Determine the [x, y] coordinate at the center of the cell enclosing the given text.  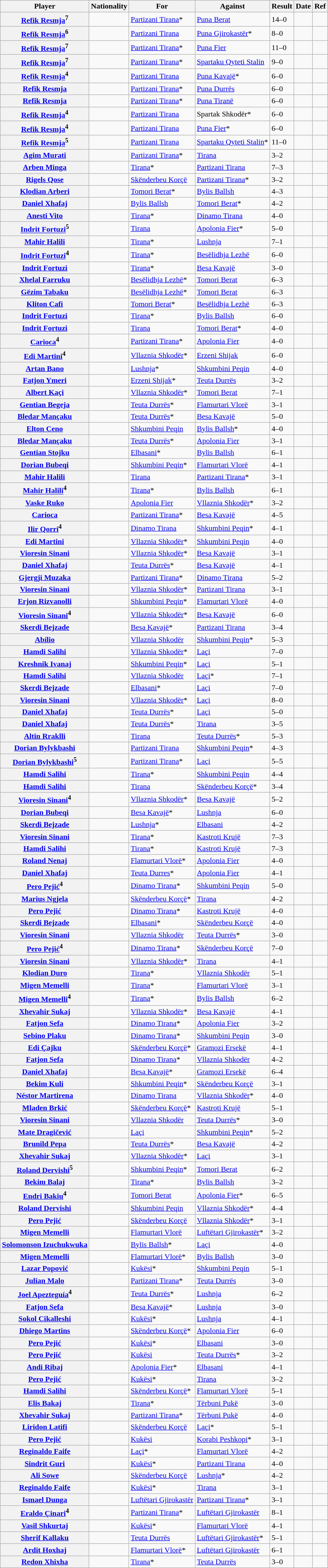
Carioca4 [45, 341]
Brunild Pepa [45, 1144]
Vaske Ruko [45, 503]
Nationality [109, 6]
Mate Dragičević [45, 1132]
Puna Gjirokastër* [232, 34]
Ismael Dunga [45, 1500]
Puna Kavajë* [232, 76]
Albert Kaçi [45, 393]
Sokol Cikalleshi [45, 1319]
Elis Bakaj [45, 1403]
Edi Çajku [45, 1048]
Sindrit Guri [45, 1463]
Indrit Fortuzi5 [45, 229]
Refik Resmja6 [45, 34]
Kreshnik Ivanaj [45, 664]
Gjergji Muzaka [45, 577]
Roland Dervishi [45, 1208]
Ilir Qorri4 [45, 528]
Anesti Vito [45, 216]
Erzeni Shijak* [162, 380]
Agim Murati [45, 155]
Rigels Qose [45, 179]
Solomonson Izuchukwuka [45, 1244]
Dorian Bylykbashi5 [45, 761]
Puna Berat [232, 20]
Marius Ngjela [45, 899]
Mahir Halili4 [45, 490]
8–1 [282, 1513]
Ref [320, 6]
Spartaku Qyteti Stalin* [232, 142]
Ardit Hoxhaj [45, 1550]
4–5 [282, 515]
Puna Durrës [232, 89]
5–5 [282, 761]
Néstor Martirena [45, 1096]
Result [282, 6]
Teuta Durres* [162, 872]
Klodian Duro [45, 973]
Fatjon Ymeri [45, 380]
Puna Fier* [232, 128]
Mladen Brkić [45, 1108]
6–4 [282, 1072]
Abílio [45, 639]
Lazar Popović [45, 1269]
Korabi Peshkopi* [232, 1439]
Altin Rraklli [45, 736]
Artan Bano [45, 368]
Kliton Cafi [45, 304]
14–0 [282, 20]
Sebino Plaku [45, 1036]
Liridon Latifi [45, 1427]
Roland Nenaj [45, 860]
Date [303, 6]
Arben Minga [45, 167]
Ali Sowe [45, 1475]
Spartaku Qyteti Stalin [232, 61]
Erjon Rizvanolli [45, 601]
Gëzim Tabaku [45, 292]
6–5 [282, 1195]
Edi Martini [45, 541]
Indrit Fortuzi4 [45, 255]
Dorian Bylykbashi [45, 748]
Spartak Shkodër* [232, 114]
Puna Fier [232, 47]
Julian Malo [45, 1281]
Roland Dervishi5 [45, 1169]
Sherif Kallaku [45, 1538]
Joel Apezteguía4 [45, 1294]
Gentian Begeja [45, 405]
Dhiego Martins [45, 1331]
Bekim Kuli [45, 1084]
9–0 [282, 61]
For [162, 6]
Xhelal Farruku [45, 280]
Refik Resmja5 [45, 142]
Carioca [45, 515]
Puna Tiranë [232, 101]
Erzeni Shijak [232, 355]
Against [232, 6]
Andi Ribaj [45, 1367]
Edi Martini4 [45, 355]
Redon Xhixha [45, 1562]
Player [45, 6]
Vasil Shkurtaj [45, 1526]
Endri Bakiu4 [45, 1195]
Migen Memelli4 [45, 998]
Bekim Balaj [45, 1182]
Elton Ceno [45, 429]
Klodian Arberi [45, 192]
Eraldo Çinari4 [45, 1513]
Gentian Stojku [45, 453]
3–5 [282, 724]
